Determine the (x, y) coordinate at the center of the cell enclosing the given text.  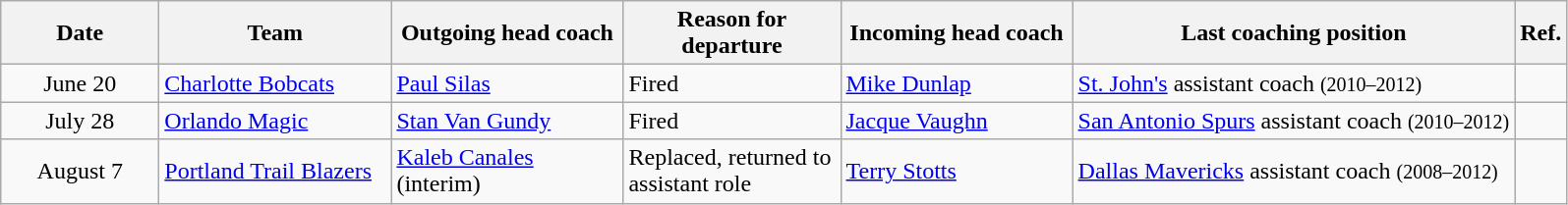
Last coaching position (1294, 33)
Stan Van Gundy (507, 121)
June 20 (81, 83)
Reason for departure (731, 33)
St. John's assistant coach (2010–2012) (1294, 83)
Outgoing head coach (507, 33)
Kaleb Canales (interim) (507, 171)
Mike Dunlap (957, 83)
Ref. (1541, 33)
Jacque Vaughn (957, 121)
Terry Stotts (957, 171)
San Antonio Spurs assistant coach (2010–2012) (1294, 121)
August 7 (81, 171)
Incoming head coach (957, 33)
Portland Trail Blazers (275, 171)
Dallas Mavericks assistant coach (2008–2012) (1294, 171)
Paul Silas (507, 83)
July 28 (81, 121)
Replaced, returned to assistant role (731, 171)
Charlotte Bobcats (275, 83)
Orlando Magic (275, 121)
Date (81, 33)
Team (275, 33)
